Pinpoint the cell where the given text exists, returning its (X, Y) midpoint coordinate. 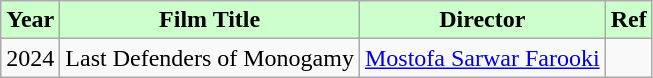
Last Defenders of Monogamy (210, 58)
Ref (628, 20)
Director (482, 20)
Film Title (210, 20)
Mostofa Sarwar Farooki (482, 58)
Year (30, 20)
2024 (30, 58)
